From the cell containing the given text, extract its center point as (x, y) coordinate. 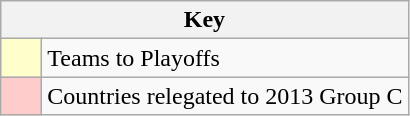
Countries relegated to 2013 Group C (225, 96)
Teams to Playoffs (225, 58)
Key (204, 20)
